Locate the cell with the specified text and output its (X, Y) center coordinate. 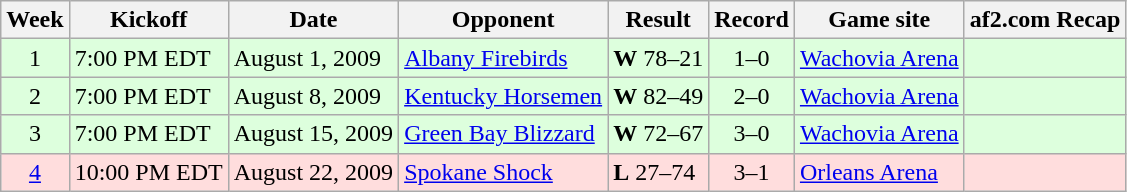
August 15, 2009 (313, 134)
1–0 (752, 58)
Albany Firebirds (504, 58)
2 (35, 96)
Record (752, 20)
3 (35, 134)
1 (35, 58)
W 82–49 (658, 96)
Kentucky Horsemen (504, 96)
Opponent (504, 20)
Date (313, 20)
Spokane Shock (504, 172)
af2.com Recap (1045, 20)
Orleans Arena (879, 172)
W 72–67 (658, 134)
Result (658, 20)
L 27–74 (658, 172)
W 78–21 (658, 58)
Week (35, 20)
3–1 (752, 172)
August 8, 2009 (313, 96)
August 1, 2009 (313, 58)
August 22, 2009 (313, 172)
3–0 (752, 134)
Game site (879, 20)
2–0 (752, 96)
Green Bay Blizzard (504, 134)
4 (35, 172)
Kickoff (148, 20)
10:00 PM EDT (148, 172)
